Search for the cell housing the specified text and yield its (x, y) center coordinate. 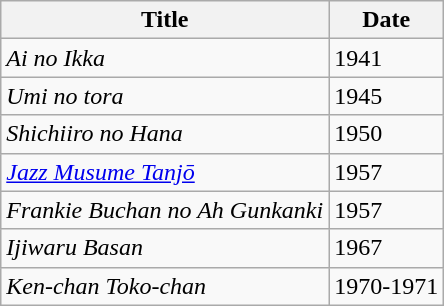
Jazz Musume Tanjō (165, 172)
1945 (386, 96)
1967 (386, 248)
1950 (386, 134)
Date (386, 20)
Ai no Ikka (165, 58)
Shichiiro no Hana (165, 134)
1941 (386, 58)
Umi no tora (165, 96)
1970-1971 (386, 286)
Ken-chan Toko-chan (165, 286)
Ijiwaru Basan (165, 248)
Title (165, 20)
Frankie Buchan no Ah Gunkanki (165, 210)
